Locate the cell with the specified text and output its (x, y) center coordinate. 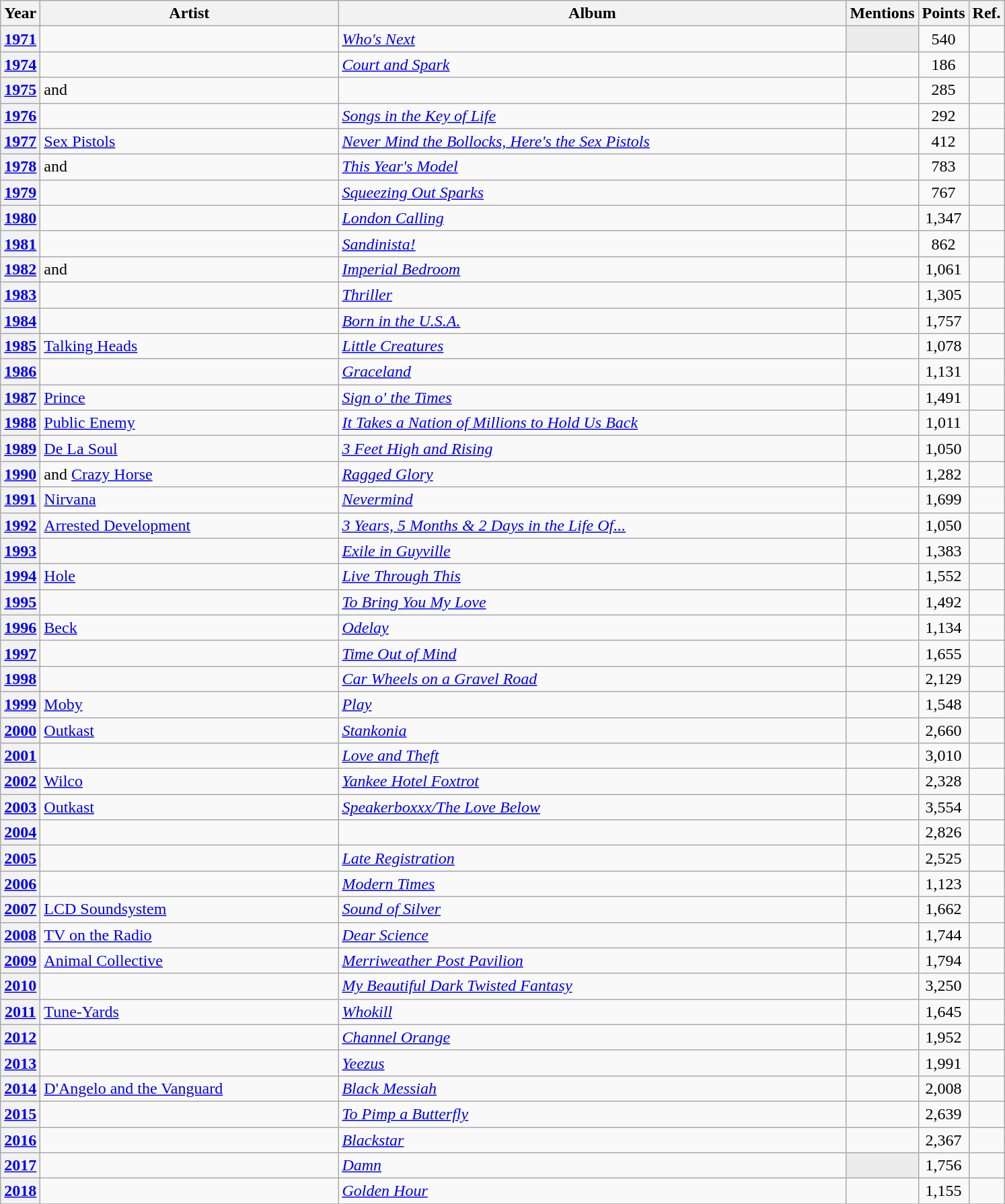
1,655 (943, 653)
Sign o' the Times (592, 398)
285 (943, 90)
Merriweather Post Pavilion (592, 961)
2,639 (943, 1114)
Stankonia (592, 730)
1,155 (943, 1191)
Sandinista! (592, 243)
Exile in Guyville (592, 551)
1,756 (943, 1166)
1,662 (943, 909)
Imperial Bedroom (592, 269)
Thriller (592, 295)
1,134 (943, 628)
1974 (20, 65)
2001 (20, 756)
It Takes a Nation of Millions to Hold Us Back (592, 423)
My Beautiful Dark Twisted Fantasy (592, 986)
TV on the Radio (190, 935)
Mentions (883, 13)
Moby (190, 704)
1988 (20, 423)
Points (943, 13)
LCD Soundsystem (190, 909)
2017 (20, 1166)
292 (943, 116)
1,061 (943, 269)
1990 (20, 474)
1,305 (943, 295)
Whokill (592, 1012)
1986 (20, 372)
Yeezus (592, 1063)
Arrested Development (190, 525)
2,008 (943, 1088)
2010 (20, 986)
Nevermind (592, 500)
1,491 (943, 398)
2012 (20, 1037)
412 (943, 141)
1982 (20, 269)
2,129 (943, 679)
862 (943, 243)
1994 (20, 576)
1985 (20, 346)
To Bring You My Love (592, 602)
Black Messiah (592, 1088)
Court and Spark (592, 65)
3,554 (943, 807)
2011 (20, 1012)
1984 (20, 321)
Nirvana (190, 500)
Little Creatures (592, 346)
1999 (20, 704)
1977 (20, 141)
1,492 (943, 602)
1976 (20, 116)
1981 (20, 243)
2005 (20, 858)
Golden Hour (592, 1191)
1998 (20, 679)
1995 (20, 602)
1,757 (943, 321)
Never Mind the Bollocks, Here's the Sex Pistols (592, 141)
D'Angelo and the Vanguard (190, 1088)
Year (20, 13)
Beck (190, 628)
1,645 (943, 1012)
2014 (20, 1088)
1,744 (943, 935)
Sex Pistols (190, 141)
2008 (20, 935)
Graceland (592, 372)
186 (943, 65)
1,131 (943, 372)
1,952 (943, 1037)
Channel Orange (592, 1037)
1980 (20, 218)
2,660 (943, 730)
2000 (20, 730)
540 (943, 39)
1,282 (943, 474)
1971 (20, 39)
Songs in the Key of Life (592, 116)
2,826 (943, 833)
2003 (20, 807)
2016 (20, 1140)
Live Through This (592, 576)
3,010 (943, 756)
Hole (190, 576)
783 (943, 167)
1,078 (943, 346)
1987 (20, 398)
1,548 (943, 704)
2018 (20, 1191)
2006 (20, 884)
Odelay (592, 628)
Love and Theft (592, 756)
2013 (20, 1063)
1,552 (943, 576)
Blackstar (592, 1140)
3,250 (943, 986)
1,347 (943, 218)
2,328 (943, 782)
2015 (20, 1114)
1,383 (943, 551)
Car Wheels on a Gravel Road (592, 679)
1975 (20, 90)
1,011 (943, 423)
1991 (20, 500)
Ref. (986, 13)
Play (592, 704)
2009 (20, 961)
London Calling (592, 218)
1983 (20, 295)
Dear Science (592, 935)
1989 (20, 449)
1,699 (943, 500)
Modern Times (592, 884)
2004 (20, 833)
Speakerboxxx/The Love Below (592, 807)
Ragged Glory (592, 474)
Public Enemy (190, 423)
Late Registration (592, 858)
1997 (20, 653)
1979 (20, 192)
Sound of Silver (592, 909)
Squeezing Out Sparks (592, 192)
Animal Collective (190, 961)
1992 (20, 525)
1993 (20, 551)
3 Years, 5 Months & 2 Days in the Life Of... (592, 525)
Talking Heads (190, 346)
3 Feet High and Rising (592, 449)
Time Out of Mind (592, 653)
and Crazy Horse (190, 474)
767 (943, 192)
De La Soul (190, 449)
2,367 (943, 1140)
Album (592, 13)
1,794 (943, 961)
Who's Next (592, 39)
1,123 (943, 884)
1996 (20, 628)
Prince (190, 398)
Tune-Yards (190, 1012)
Wilco (190, 782)
To Pimp a Butterfly (592, 1114)
2002 (20, 782)
Artist (190, 13)
Damn (592, 1166)
1,991 (943, 1063)
2007 (20, 909)
Born in the U.S.A. (592, 321)
2,525 (943, 858)
Yankee Hotel Foxtrot (592, 782)
This Year's Model (592, 167)
1978 (20, 167)
